Locate the cell with the specified text and output its [x, y] center coordinate. 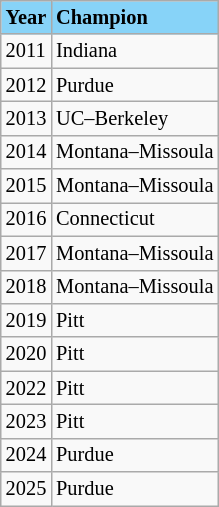
2020 [26, 354]
Indiana [134, 51]
2022 [26, 388]
2015 [26, 186]
2023 [26, 421]
UC–Berkeley [134, 118]
2024 [26, 455]
2019 [26, 320]
Year [26, 17]
2017 [26, 253]
2016 [26, 219]
Champion [134, 17]
2012 [26, 85]
2013 [26, 118]
2025 [26, 489]
2011 [26, 51]
2018 [26, 287]
2014 [26, 152]
Connecticut [134, 219]
